Output the (x, y) coordinate of the center of the cell containing the given text.  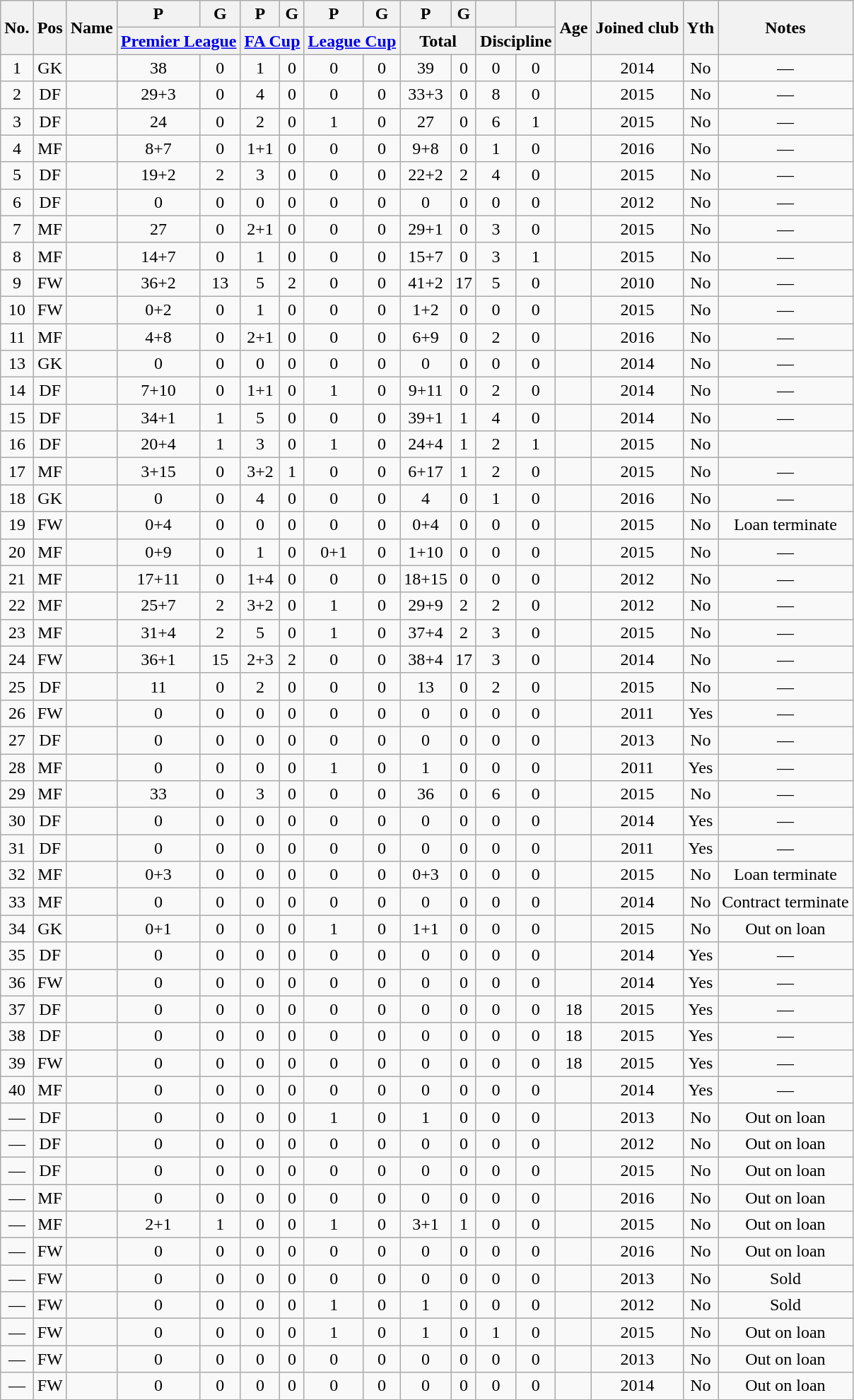
29 (17, 794)
Joined club (638, 28)
8+7 (158, 148)
2010 (638, 283)
28 (17, 767)
35 (17, 955)
21 (17, 579)
20+4 (158, 445)
18+15 (426, 579)
No. (17, 28)
Total (438, 41)
3+15 (158, 471)
29+9 (426, 606)
34 (17, 929)
29+1 (426, 229)
30 (17, 821)
7 (17, 229)
36+2 (158, 283)
24+4 (426, 445)
10 (17, 310)
20 (17, 552)
2+3 (260, 659)
0+2 (158, 310)
37 (17, 1009)
Yth (701, 28)
31+4 (158, 633)
1+2 (426, 310)
4+8 (158, 337)
9+11 (426, 391)
1+10 (426, 552)
Pos (49, 28)
31 (17, 848)
FA Cup (272, 41)
23 (17, 633)
16 (17, 445)
7+10 (158, 391)
36+1 (158, 659)
19 (17, 525)
39+1 (426, 418)
League Cup (352, 41)
9 (17, 283)
32 (17, 875)
25+7 (158, 606)
Discipline (515, 41)
Contract terminate (785, 902)
3+1 (426, 1225)
0+9 (158, 552)
Name (92, 28)
9+8 (426, 148)
34+1 (158, 418)
14 (17, 391)
15+7 (426, 256)
Premier League (178, 41)
41+2 (426, 283)
Age (574, 28)
19+2 (158, 175)
22 (17, 606)
6+9 (426, 337)
26 (17, 713)
17+11 (158, 579)
37+4 (426, 633)
38+4 (426, 659)
Notes (785, 28)
22+2 (426, 175)
40 (17, 1090)
6+17 (426, 471)
14+7 (158, 256)
33+3 (426, 95)
1+4 (260, 579)
29+3 (158, 95)
25 (17, 686)
